Scan for the cell matching the given text and deliver its (X, Y) coordinate at center. 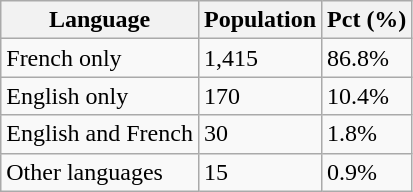
170 (260, 96)
French only (100, 58)
Language (100, 20)
Pct (%) (367, 20)
15 (260, 172)
English only (100, 96)
Population (260, 20)
10.4% (367, 96)
English and French (100, 134)
30 (260, 134)
0.9% (367, 172)
86.8% (367, 58)
Other languages (100, 172)
1,415 (260, 58)
1.8% (367, 134)
